Output the (X, Y) coordinate of the center of the cell containing the given text.  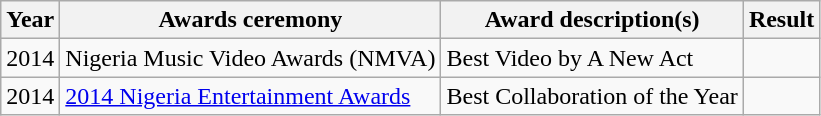
Result (781, 20)
Awards ceremony (250, 20)
Year (30, 20)
Nigeria Music Video Awards (NMVA) (250, 58)
Best Video by A New Act (592, 58)
2014 Nigeria Entertainment Awards (250, 96)
Award description(s) (592, 20)
Best Collaboration of the Year (592, 96)
